Output the [x, y] coordinate of the center of the cell containing the given text.  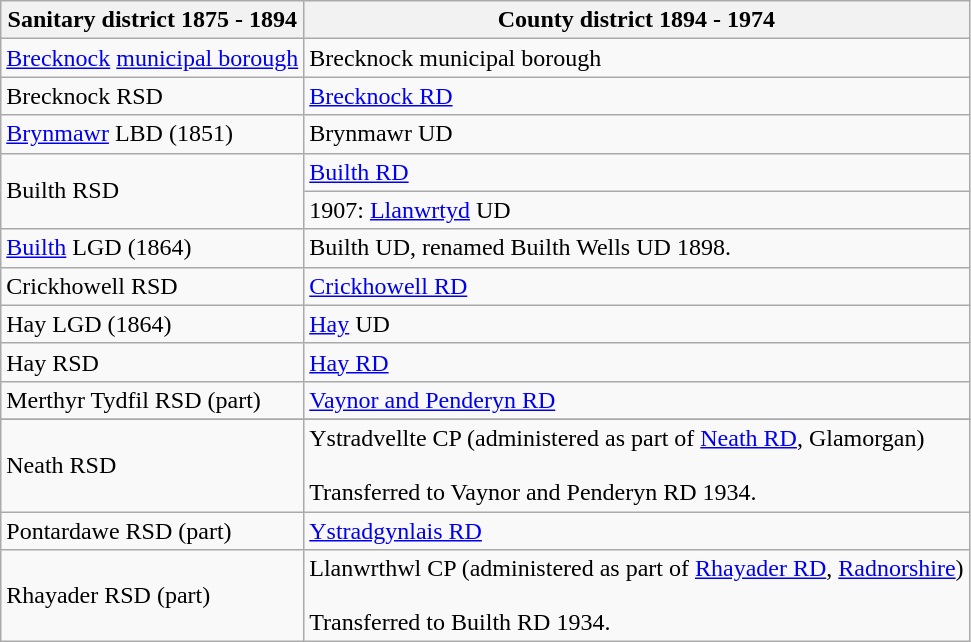
Crickhowell RSD [152, 286]
Ystradgynlais RD [636, 531]
Brecknock RD [636, 96]
County district 1894 - 1974 [636, 20]
1907: Llanwrtyd UD [636, 210]
Hay UD [636, 324]
Ystradvellte CP (administered as part of Neath RD, Glamorgan)Transferred to Vaynor and Penderyn RD 1934. [636, 465]
Brecknock RSD [152, 96]
Crickhowell RD [636, 286]
Brynmawr LBD (1851) [152, 134]
Hay RSD [152, 362]
Llanwrthwl CP (administered as part of Rhayader RD, Radnorshire)Transferred to Builth RD 1934. [636, 596]
Neath RSD [152, 465]
Pontardawe RSD (part) [152, 531]
Builth UD, renamed Builth Wells UD 1898. [636, 248]
Brynmawr UD [636, 134]
Merthyr Tydfil RSD (part) [152, 400]
Builth RSD [152, 191]
Hay LGD (1864) [152, 324]
Builth LGD (1864) [152, 248]
Sanitary district 1875 - 1894 [152, 20]
Hay RD [636, 362]
Builth RD [636, 172]
Rhayader RSD (part) [152, 596]
Vaynor and Penderyn RD [636, 400]
